Scan for the cell matching the given text and deliver its (X, Y) coordinate at center. 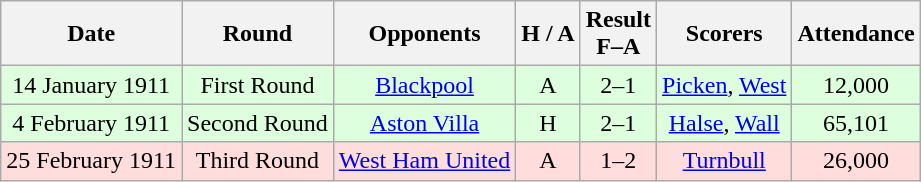
4 February 1911 (92, 123)
Picken, West (724, 85)
ResultF–A (618, 34)
65,101 (856, 123)
1–2 (618, 161)
First Round (258, 85)
Blackpool (424, 85)
Second Round (258, 123)
25 February 1911 (92, 161)
Round (258, 34)
H / A (548, 34)
West Ham United (424, 161)
Halse, Wall (724, 123)
H (548, 123)
Opponents (424, 34)
Turnbull (724, 161)
Attendance (856, 34)
26,000 (856, 161)
Date (92, 34)
Scorers (724, 34)
12,000 (856, 85)
Third Round (258, 161)
Aston Villa (424, 123)
14 January 1911 (92, 85)
